Locate the cell with the specified text and output its [x, y] center coordinate. 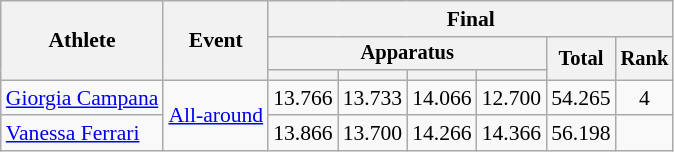
56.198 [580, 134]
4 [645, 98]
Athlete [82, 40]
Rank [645, 58]
All-around [216, 116]
54.265 [580, 98]
Total [580, 58]
13.766 [302, 98]
Giorgia Campana [82, 98]
Apparatus [407, 54]
13.866 [302, 134]
14.266 [442, 134]
12.700 [512, 98]
Event [216, 40]
13.733 [372, 98]
13.700 [372, 134]
Final [470, 19]
14.366 [512, 134]
14.066 [442, 98]
Vanessa Ferrari [82, 134]
